Extract the (X, Y) coordinate from the center of the cell holding the provided text.  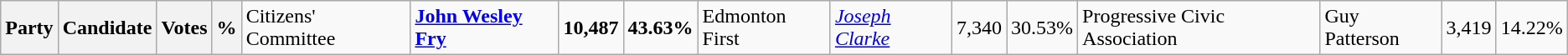
43.63% (660, 28)
3,419 (1469, 28)
Citizens' Committee (326, 28)
Votes (184, 28)
Candidate (107, 28)
30.53% (1042, 28)
John Wesley Fry (484, 28)
Edmonton First (764, 28)
Party (29, 28)
Progressive Civic Association (1199, 28)
% (226, 28)
Guy Patterson (1380, 28)
10,487 (591, 28)
7,340 (978, 28)
14.22% (1531, 28)
Joseph Clarke (891, 28)
